Capture the cell that displays the provided text and extract its (x, y) central coordinate. 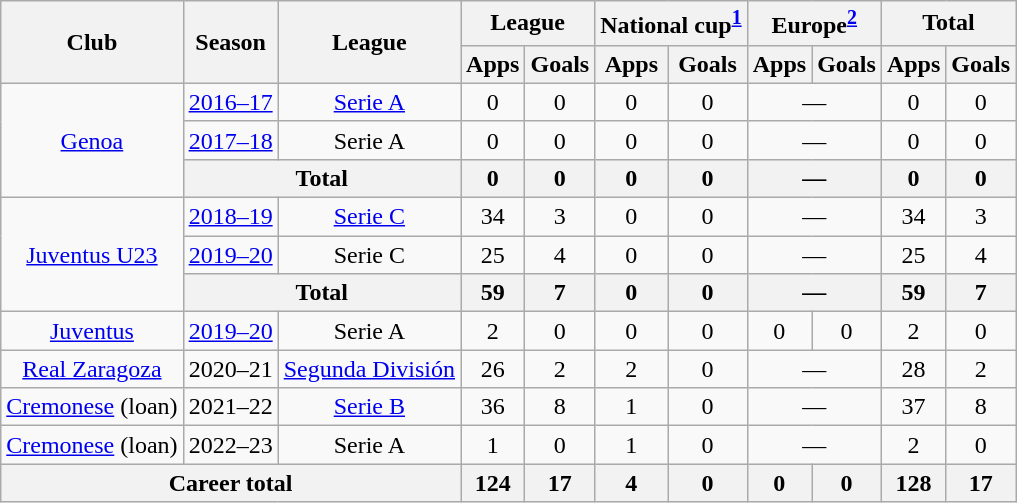
2018–19 (230, 217)
Juventus (92, 331)
2016–17 (230, 102)
Juventus U23 (92, 255)
2020–21 (230, 369)
Club (92, 42)
Career total (231, 483)
124 (493, 483)
2017–18 (230, 140)
Season (230, 42)
2022–23 (230, 445)
Europe2 (814, 24)
128 (913, 483)
Real Zaragoza (92, 369)
Genoa (92, 140)
36 (493, 407)
28 (913, 369)
Segunda División (369, 369)
2021–22 (230, 407)
National cup1 (671, 24)
26 (493, 369)
Serie B (369, 407)
37 (913, 407)
